Determine the [X, Y] coordinate at the center of the cell enclosing the given text.  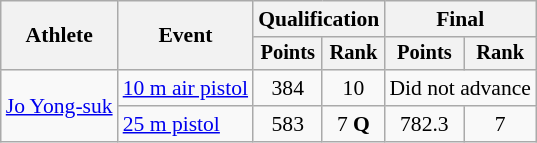
Final [460, 19]
Athlete [60, 36]
7 Q [353, 124]
384 [288, 88]
Jo Yong-suk [60, 106]
Did not advance [460, 88]
782.3 [424, 124]
10 [353, 88]
25 m pistol [186, 124]
7 [500, 124]
Event [186, 36]
10 m air pistol [186, 88]
Qualification [318, 19]
583 [288, 124]
